Extract the [X, Y] coordinate from the center of the cell holding the provided text.  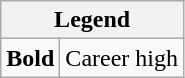
Career high [122, 58]
Legend [92, 20]
Bold [30, 58]
